Scan for the cell matching the given text and deliver its (x, y) coordinate at center. 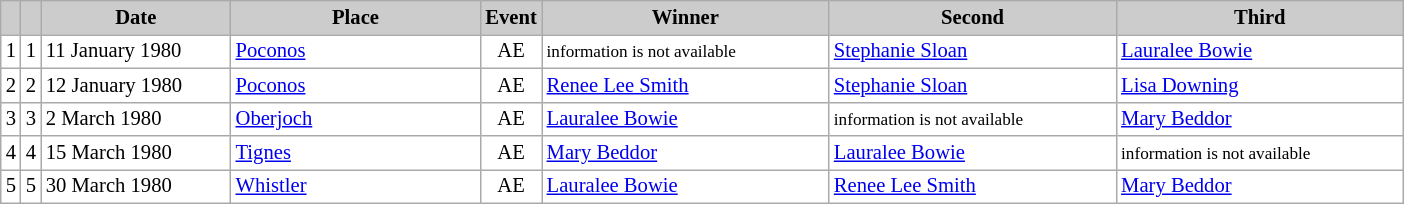
Event (510, 17)
12 January 1980 (136, 85)
Tignes (356, 153)
Oberjoch (356, 119)
Second (972, 17)
Lisa Downing (1260, 85)
Whistler (356, 186)
2 March 1980 (136, 119)
Place (356, 17)
15 March 1980 (136, 153)
11 January 1980 (136, 51)
Third (1260, 17)
Date (136, 17)
30 March 1980 (136, 186)
Winner (686, 17)
